Capture the cell that displays the provided text and extract its [x, y] central coordinate. 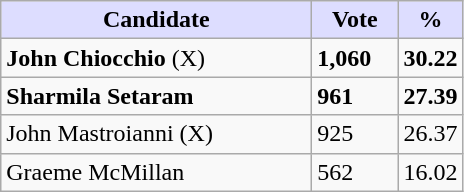
26.37 [430, 134]
Graeme McMillan [156, 172]
16.02 [430, 172]
961 [355, 96]
Candidate [156, 20]
John Mastroianni (X) [156, 134]
John Chiocchio (X) [156, 58]
1,060 [355, 58]
562 [355, 172]
925 [355, 134]
30.22 [430, 58]
27.39 [430, 96]
% [430, 20]
Sharmila Setaram [156, 96]
Vote [355, 20]
